Scan for the cell matching the given text and deliver its (x, y) coordinate at center. 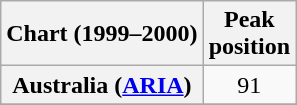
Australia (ARIA) (102, 85)
Chart (1999–2000) (102, 34)
91 (249, 85)
Peakposition (249, 34)
